Locate the cell with the specified text and output its [X, Y] center coordinate. 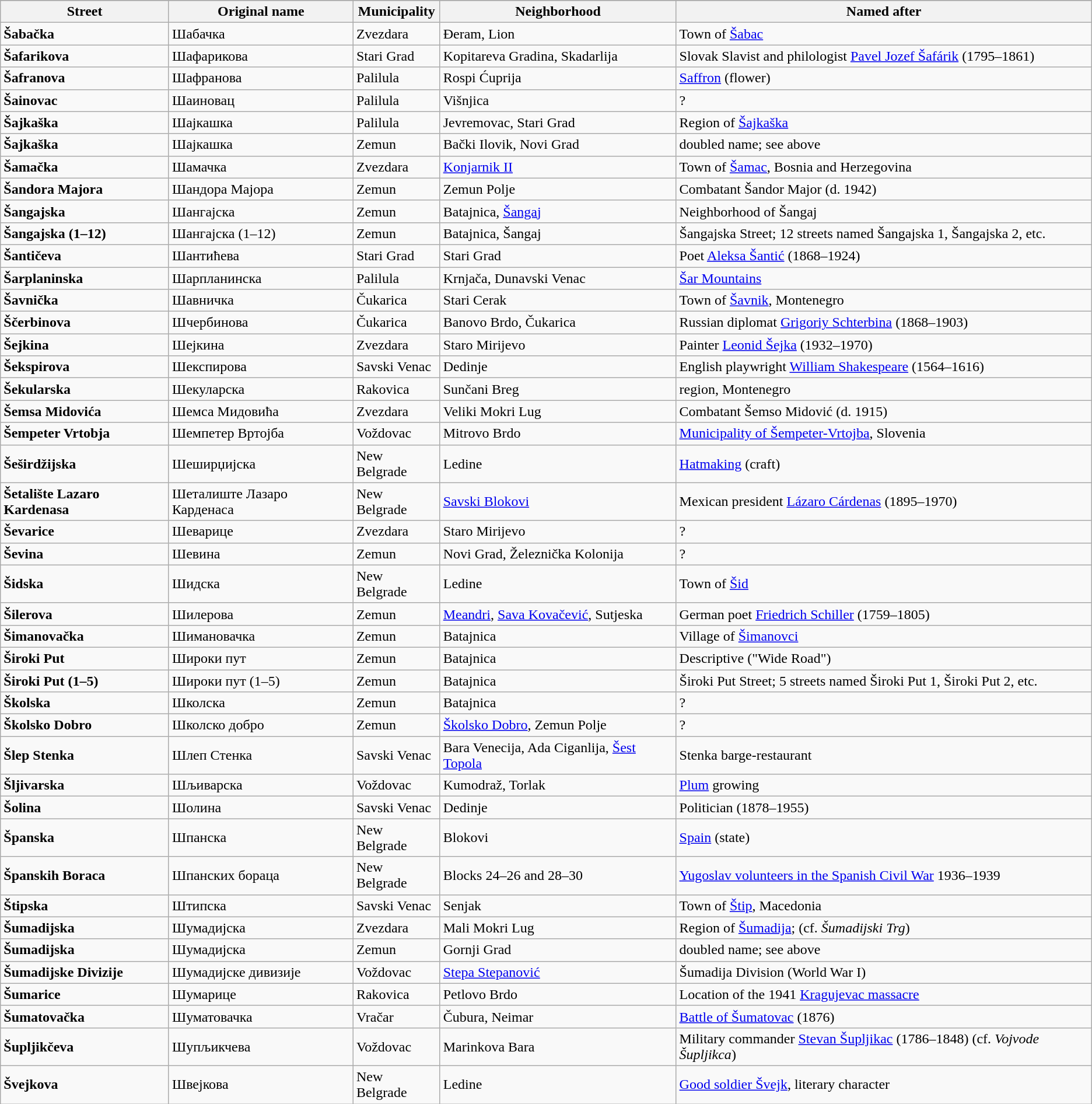
Шидска [261, 584]
Широки пут [261, 658]
Region of Šumadija; (cf. Šumadijski Trg) [884, 928]
Mitrovo Brdo [558, 434]
Шафарикова [261, 56]
Šumadija Division (World War I) [884, 972]
Painter Leonid Šejka (1932–1970) [884, 345]
Šetalište Lazaro Kardenasa [85, 502]
Meandri, Sava Kovačević, Sutjeska [558, 614]
Neighborhood of Šangaj [884, 211]
Petlovo Brdo [558, 994]
Šangajska (1–12) [85, 233]
Named after [884, 12]
Banovo Brdo, Čukarica [558, 323]
Шекуларска [261, 389]
Šafarikova [85, 56]
Šandora Majora [85, 189]
Šekspirova [85, 367]
Šumadijske Divizije [85, 972]
Шупљикчева [261, 1047]
Šeširdžijska [85, 463]
Šavnička [85, 301]
Španska [85, 838]
German poet Friedrich Schiller (1759–1805) [884, 614]
Neighborhood [558, 12]
Шемпетер Вртојба [261, 434]
Шангајска (1–12) [261, 233]
Ševina [85, 554]
Sunčani Breg [558, 389]
Gornji Grad [558, 950]
Шабачка [261, 34]
Шеталиште Лазаро Карденаса [261, 502]
Descriptive ("Wide Road") [884, 658]
Šangajska [85, 211]
English playwright William Shakespeare (1564–1616) [884, 367]
Школско добро [261, 725]
Шангајска [261, 211]
Veliki Mokri Lug [558, 411]
Široki Put (1–5) [85, 681]
Шеширџијска [261, 463]
Шљиварска [261, 785]
Location of the 1941 Kragujevac massacre [884, 994]
Šumatovačka [85, 1016]
Đeram, Lion [558, 34]
Шамачка [261, 167]
Combatant Šemso Midović (d. 1915) [884, 411]
Politician (1878–1955) [884, 808]
Town of Šamac, Bosnia and Herzegovina [884, 167]
Шолина [261, 808]
Шпанских бораца [261, 875]
Blokovi [558, 838]
Šupljikčeva [85, 1047]
Шафранова [261, 78]
Šljivarska [85, 785]
Poet Aleksa Šantić (1868–1924) [884, 256]
Šejkina [85, 345]
Jevremovac, Stari Grad [558, 123]
Kumodraž, Torlak [558, 785]
Šafranova [85, 78]
Šemsa Midovića [85, 411]
Village of Šimanovci [884, 636]
Novi Grad, Železnička Kolonija [558, 554]
Marinkova Bara [558, 1047]
Original name [261, 12]
Municipality [397, 12]
Šamačka [85, 167]
Šabačka [85, 34]
region, Montenegro [884, 389]
Town of Šid [884, 584]
Plum growing [884, 785]
Municipality of Šempeter-Vrtojba, Slovenia [884, 434]
Шекспирова [261, 367]
Russian diplomat Grigoriy Schterbina (1868–1903) [884, 323]
Čubura, Neimar [558, 1016]
Шарпланинска [261, 278]
Šantičeva [85, 256]
Mexican president Lázaro Cárdenas (1895–1970) [884, 502]
Шчербинова [261, 323]
Швејкова [261, 1084]
Šimanovačka [85, 636]
Battle of Šumatovac (1876) [884, 1016]
Šangajska Street; 12 streets named Šangajska 1, Šangajska 2, etc. [884, 233]
Senjak [558, 906]
Шаиновац [261, 100]
Rospi Ćuprija [558, 78]
Шимановачка [261, 636]
Шемса Мидовића [261, 411]
Krnjača, Dunavski Venac [558, 278]
Bara Venecija, Ada Ciganlija, Šest Topola [558, 755]
Mali Mokri Lug [558, 928]
Zemun Polje [558, 189]
Good soldier Švejk, literary character [884, 1084]
Šempeter Vrtobja [85, 434]
Šilerova [85, 614]
Шумарице [261, 994]
Шумадијске дивизије [261, 972]
Španskih Boraca [85, 875]
Široki Put [85, 658]
Višnjica [558, 100]
Savski Blokovi [558, 502]
Широки пут (1–5) [261, 681]
Combatant Šandor Major (d. 1942) [884, 189]
Stari Cerak [558, 301]
Шевина [261, 554]
Bački Ilovik, Novi Grad [558, 145]
Шпанска [261, 838]
Штипска [261, 906]
Kopitareva Gradina, Skadarlija [558, 56]
Region of Šajkaška [884, 123]
Stepa Stepanović [558, 972]
Školsko Dobro, Zemun Polje [558, 725]
Školska [85, 703]
Šumarice [85, 994]
Military commander Stevan Šupljikac (1786–1848) (cf. Vojvode Šupljikca) [884, 1047]
Slovak Slavist and philologist Pavel Jozef Šafárik (1795–1861) [884, 56]
Blocks 24–26 and 28–30 [558, 875]
Town of Šabac [884, 34]
Town of Štip, Macedonia [884, 906]
Švejkova [85, 1084]
Hatmaking (craft) [884, 463]
Konjarnik II [558, 167]
Šidska [85, 584]
Ševarice [85, 532]
Шавничка [261, 301]
Ščerbinova [85, 323]
Školsko Dobro [85, 725]
Šekularska [85, 389]
Stenka barge-restaurant [884, 755]
Šainovac [85, 100]
Шејкина [261, 345]
Šar Mountains [884, 278]
Street [85, 12]
Saffron (flower) [884, 78]
Spain (state) [884, 838]
Школска [261, 703]
Vračar [397, 1016]
Šarplaninska [85, 278]
Шантићева [261, 256]
Шлеп Стенка [261, 755]
Široki Put Street; 5 streets named Široki Put 1, Široki Put 2, etc. [884, 681]
Town of Šavnik, Montenegro [884, 301]
Šolina [85, 808]
Шандора Мајора [261, 189]
Шилерова [261, 614]
Шеварице [261, 532]
Шуматовачка [261, 1016]
Yugoslav volunteers in the Spanish Civil War 1936–1939 [884, 875]
Štipska [85, 906]
Šlep Stenka [85, 755]
